Extract the (X, Y) coordinate from the center of the cell holding the provided text.  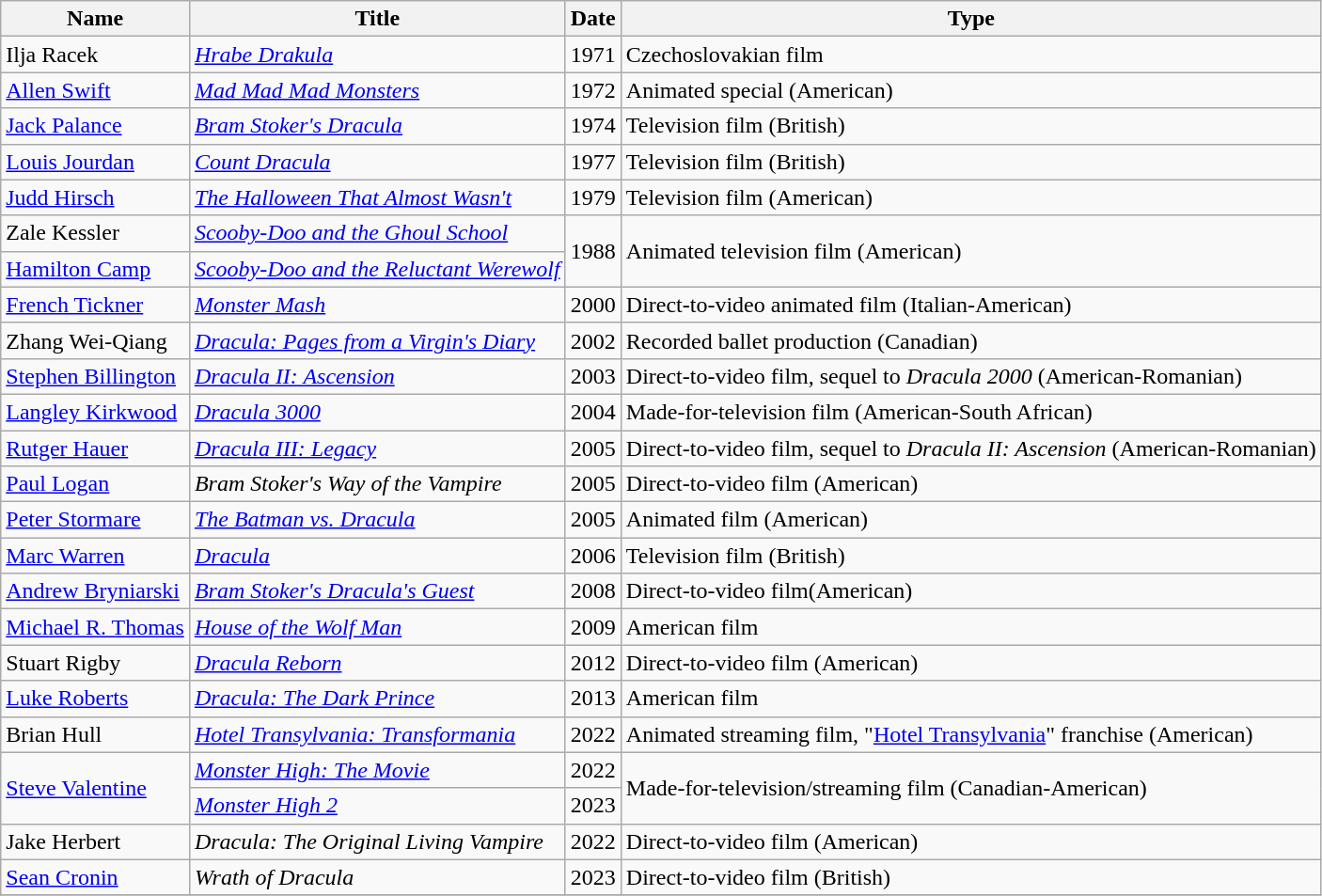
Animated film (American) (970, 520)
Louis Jourdan (96, 162)
Brian Hull (96, 734)
Mad Mad Mad Monsters (377, 90)
Monster High: The Movie (377, 770)
Wrath of Dracula (377, 877)
Paul Logan (96, 484)
Direct-to-video film (British) (970, 877)
Dracula II: Ascension (377, 376)
1988 (592, 251)
Bram Stoker's Dracula (377, 126)
Michael R. Thomas (96, 627)
Direct-to-video animated film (Italian-American) (970, 305)
Date (592, 19)
Television film (American) (970, 197)
Monster Mash (377, 305)
Type (970, 19)
2002 (592, 340)
Allen Swift (96, 90)
Monster High 2 (377, 806)
1979 (592, 197)
Title (377, 19)
Animated special (American) (970, 90)
Czechoslovakian film (970, 55)
Rutger Hauer (96, 448)
Dracula III: Legacy (377, 448)
Bram Stoker's Way of the Vampire (377, 484)
2009 (592, 627)
Hamilton Camp (96, 269)
Peter Stormare (96, 520)
Judd Hirsch (96, 197)
Dracula Reborn (377, 663)
Scooby-Doo and the Ghoul School (377, 233)
1972 (592, 90)
Direct-to-video film(American) (970, 591)
Direct-to-video film, sequel to Dracula 2000 (American-Romanian) (970, 376)
2006 (592, 556)
Bram Stoker's Dracula's Guest (377, 591)
Marc Warren (96, 556)
Recorded ballet production (Canadian) (970, 340)
1977 (592, 162)
House of the Wolf Man (377, 627)
Hrabe Drakula (377, 55)
Made-for-television/streaming film (Canadian-American) (970, 788)
2003 (592, 376)
The Batman vs. Dracula (377, 520)
Ilja Racek (96, 55)
Dracula: Pages from a Virgin's Diary (377, 340)
Stephen Billington (96, 376)
Dracula: The Original Living Vampire (377, 841)
Jake Herbert (96, 841)
Zhang Wei-Qiang (96, 340)
Steve Valentine (96, 788)
Langley Kirkwood (96, 412)
2012 (592, 663)
1971 (592, 55)
Made-for-television film (American-South African) (970, 412)
2008 (592, 591)
Count Dracula (377, 162)
Animated streaming film, "Hotel Transylvania" franchise (American) (970, 734)
Luke Roberts (96, 699)
Direct-to-video film, sequel to Dracula II: Ascension (American-Romanian) (970, 448)
2004 (592, 412)
Andrew Bryniarski (96, 591)
Animated television film (American) (970, 251)
French Tickner (96, 305)
Scooby-Doo and the Reluctant Werewolf (377, 269)
Hotel Transylvania: Transformania (377, 734)
Stuart Rigby (96, 663)
Dracula 3000 (377, 412)
The Halloween That Almost Wasn't (377, 197)
Name (96, 19)
Sean Cronin (96, 877)
Dracula (377, 556)
Dracula: The Dark Prince (377, 699)
Zale Kessler (96, 233)
2013 (592, 699)
2000 (592, 305)
1974 (592, 126)
Jack Palance (96, 126)
